Determine the (X, Y) coordinate at the center of the cell enclosing the given text.  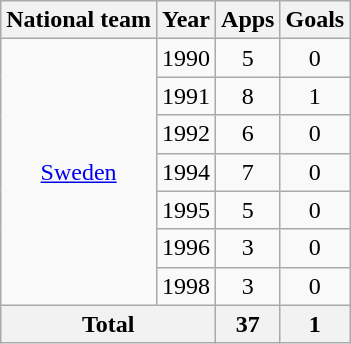
1998 (186, 286)
National team (79, 20)
1996 (186, 248)
37 (248, 324)
6 (248, 134)
Sweden (79, 172)
1991 (186, 96)
1990 (186, 58)
Year (186, 20)
1992 (186, 134)
7 (248, 172)
1995 (186, 210)
8 (248, 96)
Goals (315, 20)
Total (108, 324)
1994 (186, 172)
Apps (248, 20)
